Scan for the cell matching the given text and deliver its [X, Y] coordinate at center. 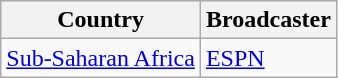
ESPN [268, 58]
Sub-Saharan Africa [101, 58]
Broadcaster [268, 20]
Country [101, 20]
